Locate the cell with the specified text and output its [X, Y] center coordinate. 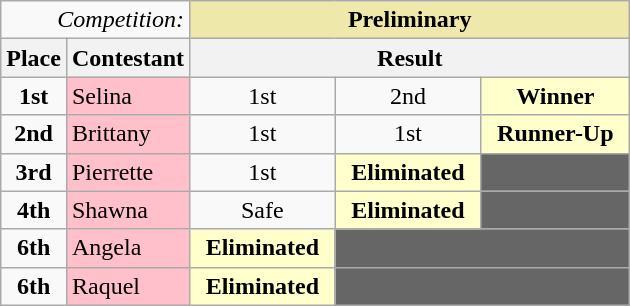
Contestant [128, 58]
Shawna [128, 210]
Pierrette [128, 172]
Safe [263, 210]
Angela [128, 248]
Raquel [128, 286]
Brittany [128, 134]
Result [410, 58]
3rd [34, 172]
Winner [556, 96]
Runner-Up [556, 134]
Competition: [96, 20]
4th [34, 210]
Preliminary [410, 20]
Place [34, 58]
Selina [128, 96]
